Provide the [x, y] coordinate of the cell's center where the given text is located.  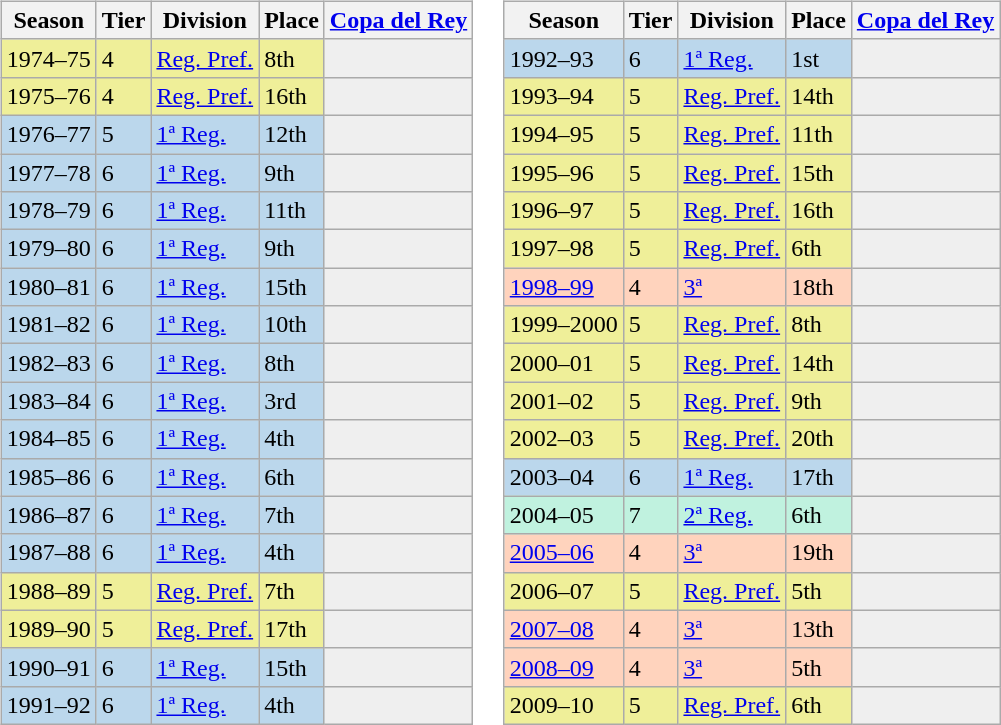
1983–84 [48, 401]
1998–99 [564, 287]
1986–87 [48, 515]
1997–98 [564, 249]
10th [292, 325]
3rd [292, 401]
2ª Reg. [732, 515]
1999–2000 [564, 325]
1982–83 [48, 363]
1991–92 [48, 705]
19th [819, 553]
1976–77 [48, 134]
2002–03 [564, 439]
1984–85 [48, 439]
2009–10 [564, 705]
2007–08 [564, 629]
1987–88 [48, 553]
1992–93 [564, 58]
1978–79 [48, 211]
1980–81 [48, 287]
20th [819, 439]
1990–91 [48, 667]
2008–09 [564, 667]
7 [650, 515]
12th [292, 134]
1975–76 [48, 96]
1993–94 [564, 96]
13th [819, 629]
2001–02 [564, 401]
2004–05 [564, 515]
2005–06 [564, 553]
1996–97 [564, 211]
2003–04 [564, 477]
1995–96 [564, 173]
1977–78 [48, 173]
1979–80 [48, 249]
1981–82 [48, 325]
18th [819, 287]
1994–95 [564, 134]
2000–01 [564, 363]
2006–07 [564, 591]
1989–90 [48, 629]
1974–75 [48, 58]
1st [819, 58]
1988–89 [48, 591]
1985–86 [48, 477]
